From the cell containing the given text, extract its center point as [X, Y] coordinate. 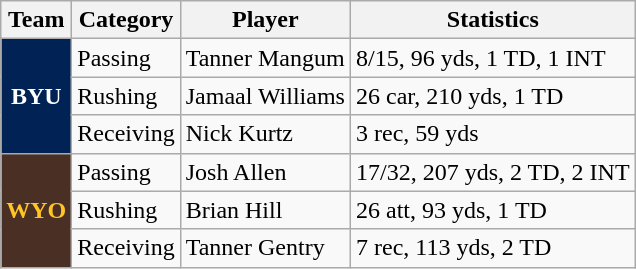
26 car, 210 yds, 1 TD [492, 96]
Nick Kurtz [265, 134]
Brian Hill [265, 210]
Jamaal Williams [265, 96]
17/32, 207 yds, 2 TD, 2 INT [492, 172]
Statistics [492, 20]
BYU [36, 96]
Tanner Gentry [265, 248]
8/15, 96 yds, 1 TD, 1 INT [492, 58]
WYO [36, 210]
3 rec, 59 yds [492, 134]
26 att, 93 yds, 1 TD [492, 210]
Josh Allen [265, 172]
Category [126, 20]
Team [36, 20]
7 rec, 113 yds, 2 TD [492, 248]
Tanner Mangum [265, 58]
Player [265, 20]
